Extract the (X, Y) coordinate from the center of the cell holding the provided text.  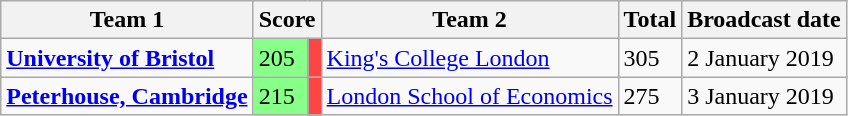
Score (287, 20)
3 January 2019 (764, 96)
London School of Economics (470, 96)
Broadcast date (764, 20)
Total (650, 20)
2 January 2019 (764, 58)
Team 1 (127, 20)
275 (650, 96)
University of Bristol (127, 58)
205 (280, 58)
305 (650, 58)
Team 2 (470, 20)
King's College London (470, 58)
215 (280, 96)
Peterhouse, Cambridge (127, 96)
